Provide the (x, y) coordinate of the cell's center where the given text is located.  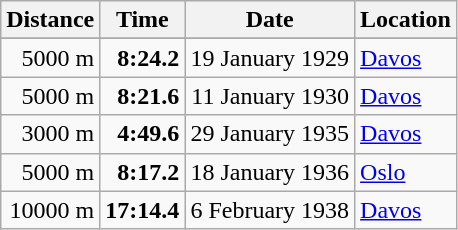
6 February 1938 (270, 210)
29 January 1935 (270, 134)
17:14.4 (142, 210)
8:17.2 (142, 172)
8:21.6 (142, 96)
10000 m (50, 210)
19 January 1929 (270, 58)
11 January 1930 (270, 96)
Time (142, 20)
Date (270, 20)
3000 m (50, 134)
8:24.2 (142, 58)
Location (406, 20)
Oslo (406, 172)
18 January 1936 (270, 172)
4:49.6 (142, 134)
Distance (50, 20)
